Capture the cell that displays the provided text and extract its (X, Y) central coordinate. 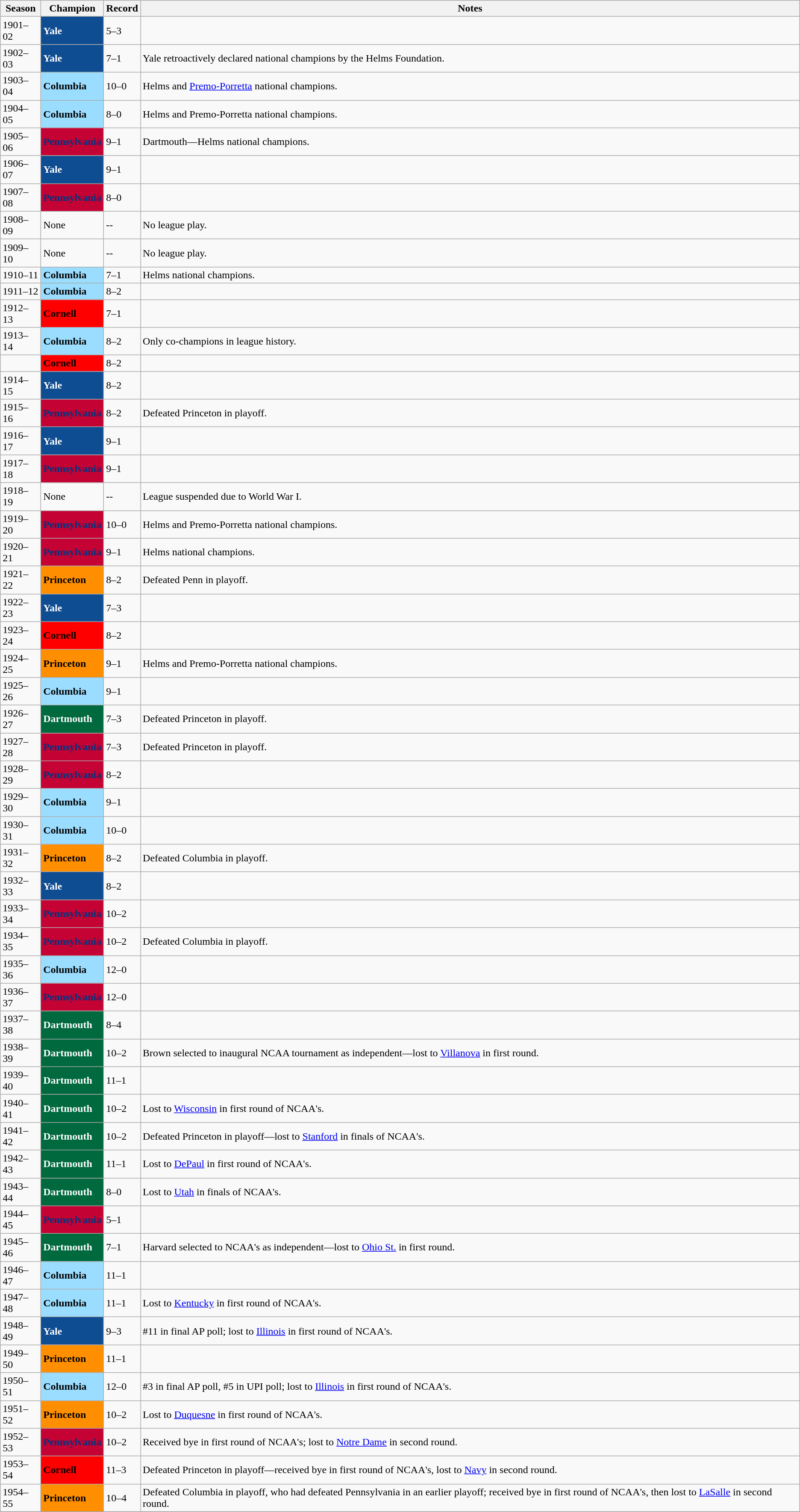
1929–30 (21, 803)
1948–49 (21, 1331)
1925–26 (21, 691)
1911–12 (21, 291)
1931–32 (21, 858)
1915–16 (21, 413)
1932–33 (21, 886)
1901–02 (21, 31)
Harvard selected to NCAA's as independent—lost to Ohio St. in first round. (470, 1247)
Dartmouth—Helms national champions. (470, 142)
1944–45 (21, 1220)
1918–19 (21, 497)
11–3 (122, 1470)
1920–21 (21, 552)
Champion (73, 9)
1937–38 (21, 1025)
Lost to DePaul in first round of NCAA's. (470, 1164)
1902–03 (21, 58)
5–3 (122, 31)
1940–41 (21, 1108)
1923–24 (21, 635)
1936–37 (21, 997)
1954–55 (21, 1498)
1943–44 (21, 1192)
1945–46 (21, 1247)
Notes (470, 9)
1930–31 (21, 830)
Lost to Utah in finals of NCAA's. (470, 1192)
1921–22 (21, 580)
1941–42 (21, 1136)
1924–25 (21, 663)
1913–14 (21, 341)
Defeated Penn in playoff. (470, 580)
1917–18 (21, 469)
#3 in final AP poll, #5 in UPI poll; lost to Illinois in first round of NCAA's. (470, 1387)
1934–35 (21, 941)
1907–08 (21, 197)
1910–11 (21, 275)
1908–09 (21, 225)
9–3 (122, 1331)
1939–40 (21, 1081)
1912–13 (21, 313)
1949–50 (21, 1359)
Season (21, 9)
1950–51 (21, 1387)
Lost to Kentucky in first round of NCAA's. (470, 1303)
1942–43 (21, 1164)
1953–54 (21, 1470)
1914–15 (21, 386)
1926–27 (21, 719)
Lost to Duquesne in first round of NCAA's. (470, 1414)
1919–20 (21, 524)
8–4 (122, 1025)
Defeated Princeton in playoff—lost to Stanford in finals of NCAA's. (470, 1136)
Received bye in first round of NCAA's; lost to Notre Dame in second round. (470, 1442)
1903–04 (21, 86)
1947–48 (21, 1303)
1916–17 (21, 441)
League suspended due to World War I. (470, 497)
Brown selected to inaugural NCAA tournament as independent—lost to Villanova in first round. (470, 1052)
1946–47 (21, 1276)
Only co-champions in league history. (470, 341)
1906–07 (21, 169)
1933–34 (21, 914)
1938–39 (21, 1052)
1927–28 (21, 746)
5–1 (122, 1220)
Defeated Princeton in playoff—received bye in first round of NCAA's, lost to Navy in second round. (470, 1470)
Record (122, 9)
1922–23 (21, 608)
1935–36 (21, 970)
1905–06 (21, 142)
1909–10 (21, 253)
#11 in final AP poll; lost to Illinois in first round of NCAA's. (470, 1331)
Yale retroactively declared national champions by the Helms Foundation. (470, 58)
1904–05 (21, 114)
Lost to Wisconsin in first round of NCAA's. (470, 1108)
1952–53 (21, 1442)
1928–29 (21, 775)
10–4 (122, 1498)
1951–52 (21, 1414)
